Output the [x, y] coordinate of the center of the cell containing the given text.  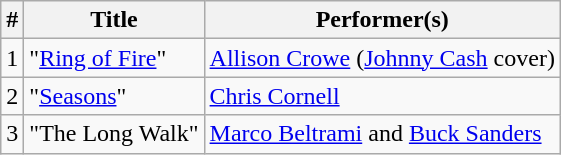
Marco Beltrami and Buck Sanders [382, 134]
Performer(s) [382, 20]
Title [114, 20]
Chris Cornell [382, 96]
3 [12, 134]
2 [12, 96]
Allison Crowe (Johnny Cash cover) [382, 58]
# [12, 20]
1 [12, 58]
"Ring of Fire" [114, 58]
"The Long Walk" [114, 134]
"Seasons" [114, 96]
